Provide the [x, y] coordinate of the cell's center where the given text is located.  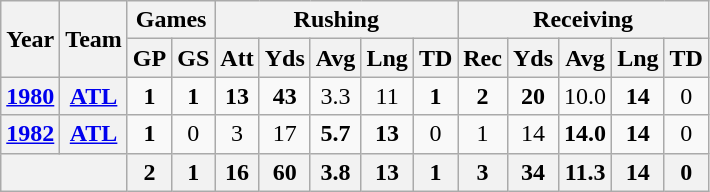
1982 [30, 134]
20 [532, 96]
17 [284, 134]
43 [284, 96]
1980 [30, 96]
Team [94, 39]
Year [30, 39]
5.7 [336, 134]
60 [284, 172]
34 [532, 172]
Rec [483, 58]
Rushing [336, 20]
11.3 [586, 172]
11 [387, 96]
16 [237, 172]
GP [149, 58]
14.0 [586, 134]
Receiving [584, 20]
3.3 [336, 96]
10.0 [586, 96]
3.8 [336, 172]
GS [194, 58]
Games [170, 20]
Att [237, 58]
